From the cell containing the given text, extract its center point as (x, y) coordinate. 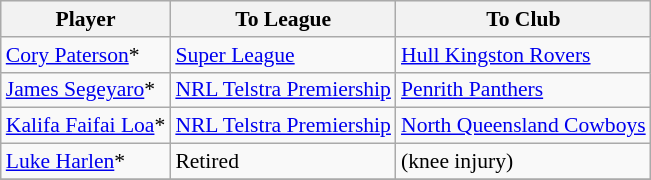
To Club (524, 19)
Hull Kingston Rovers (524, 55)
Retired (283, 162)
Player (86, 19)
(knee injury) (524, 162)
Luke Harlen* (86, 162)
North Queensland Cowboys (524, 126)
Cory Paterson* (86, 55)
To League (283, 19)
Penrith Panthers (524, 90)
Super League (283, 55)
James Segeyaro* (86, 90)
Kalifa Faifai Loa* (86, 126)
